Determine the [x, y] coordinate at the center of the cell enclosing the given text.  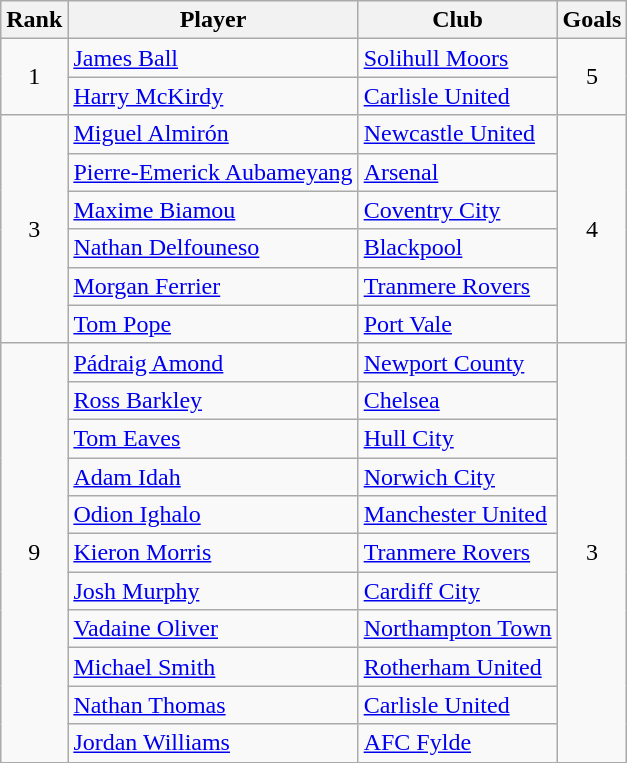
Kieron Morris [213, 553]
Player [213, 20]
Solihull Moors [458, 58]
Miguel Almirón [213, 134]
Adam Idah [213, 477]
Cardiff City [458, 591]
9 [34, 552]
Maxime Biamou [213, 210]
Rotherham United [458, 667]
1 [34, 77]
Port Vale [458, 324]
Tom Eaves [213, 438]
Arsenal [458, 172]
Morgan Ferrier [213, 286]
Harry McKirdy [213, 96]
Manchester United [458, 515]
AFC Fylde [458, 743]
Rank [34, 20]
Chelsea [458, 400]
Michael Smith [213, 667]
Coventry City [458, 210]
Club [458, 20]
Ross Barkley [213, 400]
Newcastle United [458, 134]
Hull City [458, 438]
Blackpool [458, 248]
James Ball [213, 58]
Odion Ighalo [213, 515]
4 [592, 229]
Vadaine Oliver [213, 629]
Goals [592, 20]
Northampton Town [458, 629]
5 [592, 77]
Jordan Williams [213, 743]
Newport County [458, 362]
Nathan Thomas [213, 705]
Pierre-Emerick Aubameyang [213, 172]
Josh Murphy [213, 591]
Pádraig Amond [213, 362]
Tom Pope [213, 324]
Nathan Delfouneso [213, 248]
Norwich City [458, 477]
